Find where the given text appears and provide that cell's center as [X, Y] coordinate. 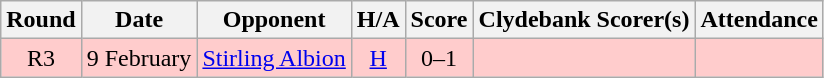
Stirling Albion [274, 58]
Score [439, 20]
Date [139, 20]
9 February [139, 58]
R3 [41, 58]
H/A [378, 20]
Opponent [274, 20]
Round [41, 20]
Clydebank Scorer(s) [584, 20]
0–1 [439, 58]
H [378, 58]
Attendance [759, 20]
